Locate the cell with the specified text and output its (X, Y) center coordinate. 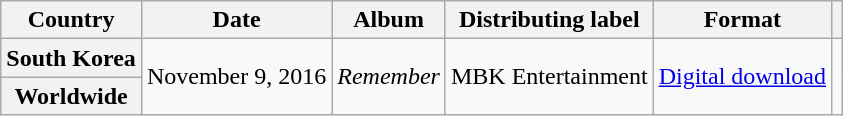
Album (389, 20)
November 9, 2016 (236, 77)
Distributing label (549, 20)
Format (742, 20)
Remember (389, 77)
South Korea (72, 58)
Country (72, 20)
MBK Entertainment (549, 77)
Date (236, 20)
Worldwide (72, 96)
Digital download (742, 77)
